Pinpoint the cell where the given text exists, returning its [x, y] midpoint coordinate. 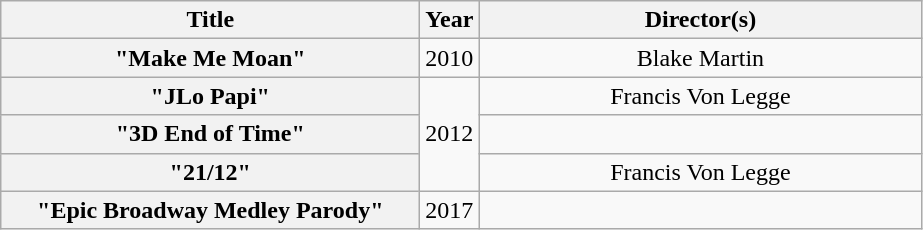
Year [450, 20]
2017 [450, 210]
"21/12" [210, 172]
2012 [450, 134]
"Epic Broadway Medley Parody" [210, 210]
Blake Martin [700, 58]
2010 [450, 58]
"JLo Papi" [210, 96]
"3D End of Time" [210, 134]
Title [210, 20]
Director(s) [700, 20]
"Make Me Moan" [210, 58]
